Find where the given text appears and provide that cell's center as [X, Y] coordinate. 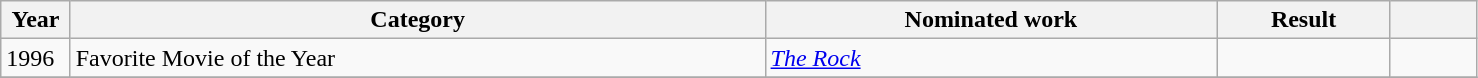
The Rock [991, 58]
Nominated work [991, 20]
1996 [36, 58]
Category [418, 20]
Year [36, 20]
Result [1304, 20]
Favorite Movie of the Year [418, 58]
